Detect which cell encompasses the target text, then output its [x, y] center coordinate. 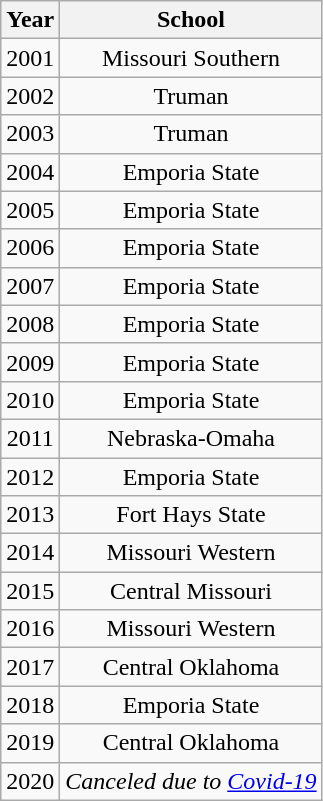
2004 [30, 172]
Year [30, 20]
2011 [30, 438]
2009 [30, 362]
2017 [30, 667]
2010 [30, 400]
Nebraska-Omaha [191, 438]
Missouri Southern [191, 58]
Fort Hays State [191, 515]
2019 [30, 743]
2014 [30, 553]
2013 [30, 515]
2018 [30, 705]
School [191, 20]
2001 [30, 58]
2002 [30, 96]
Central Missouri [191, 591]
Canceled due to Covid-19 [191, 781]
2005 [30, 210]
2020 [30, 781]
2003 [30, 134]
2008 [30, 324]
2016 [30, 629]
2006 [30, 248]
2015 [30, 591]
2007 [30, 286]
2012 [30, 477]
